Determine the (x, y) coordinate at the center of the cell enclosing the given text.  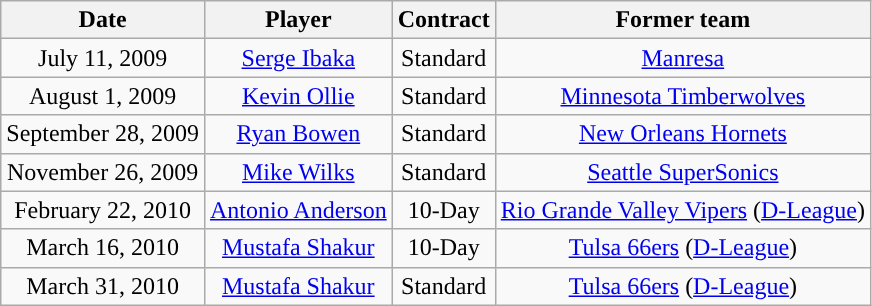
Serge Ibaka (298, 58)
Contract (444, 20)
March 16, 2010 (103, 248)
Date (103, 20)
New Orleans Hornets (682, 134)
Antonio Anderson (298, 210)
Ryan Bowen (298, 134)
March 31, 2010 (103, 286)
Player (298, 20)
Minnesota Timberwolves (682, 96)
July 11, 2009 (103, 58)
Former team (682, 20)
February 22, 2010 (103, 210)
Kevin Ollie (298, 96)
August 1, 2009 (103, 96)
Manresa (682, 58)
Seattle SuperSonics (682, 172)
Mike Wilks (298, 172)
September 28, 2009 (103, 134)
November 26, 2009 (103, 172)
Rio Grande Valley Vipers (D-League) (682, 210)
